Scan for the cell matching the given text and deliver its (X, Y) coordinate at center. 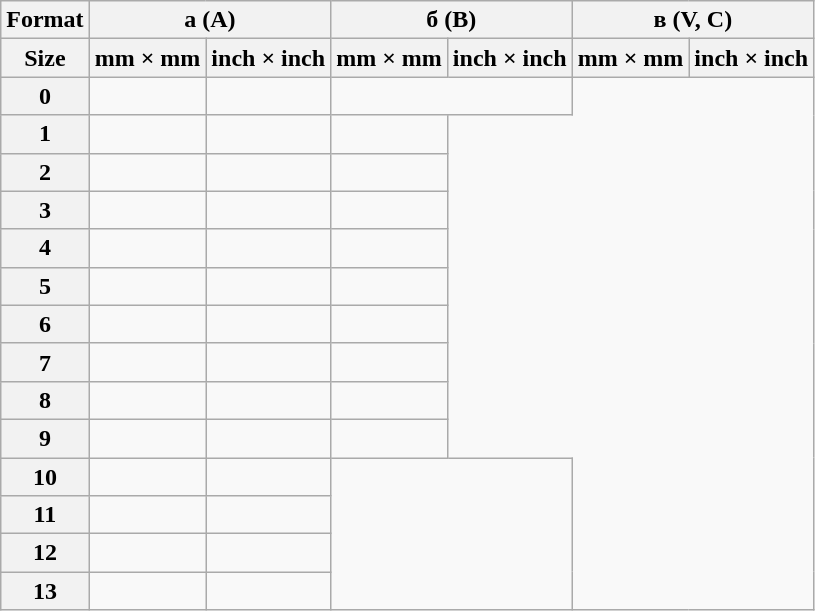
Size (45, 58)
1 (45, 134)
11 (45, 515)
10 (45, 477)
9 (45, 438)
0 (45, 96)
4 (45, 248)
в (V, C) (693, 20)
12 (45, 553)
6 (45, 324)
7 (45, 362)
а (A) (210, 20)
3 (45, 210)
13 (45, 591)
5 (45, 286)
8 (45, 400)
б (B) (452, 20)
Format (45, 20)
2 (45, 172)
